Return the (x, y) coordinate for the center point of the cell that contains the specified text.  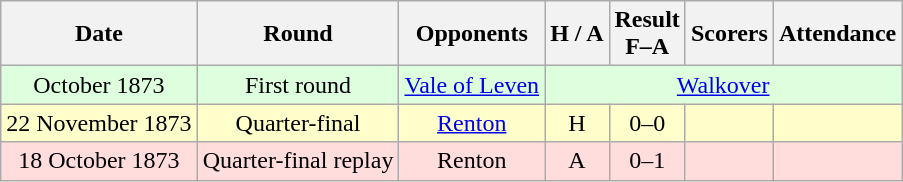
Date (99, 34)
Round (298, 34)
Attendance (837, 34)
Quarter-final replay (298, 161)
H (577, 123)
18 October 1873 (99, 161)
22 November 1873 (99, 123)
Scorers (729, 34)
0–0 (647, 123)
Vale of Leven (472, 85)
ResultF–A (647, 34)
Quarter-final (298, 123)
October 1873 (99, 85)
First round (298, 85)
Opponents (472, 34)
A (577, 161)
0–1 (647, 161)
Walkover (724, 85)
H / A (577, 34)
